Capture the cell that displays the provided text and extract its (X, Y) central coordinate. 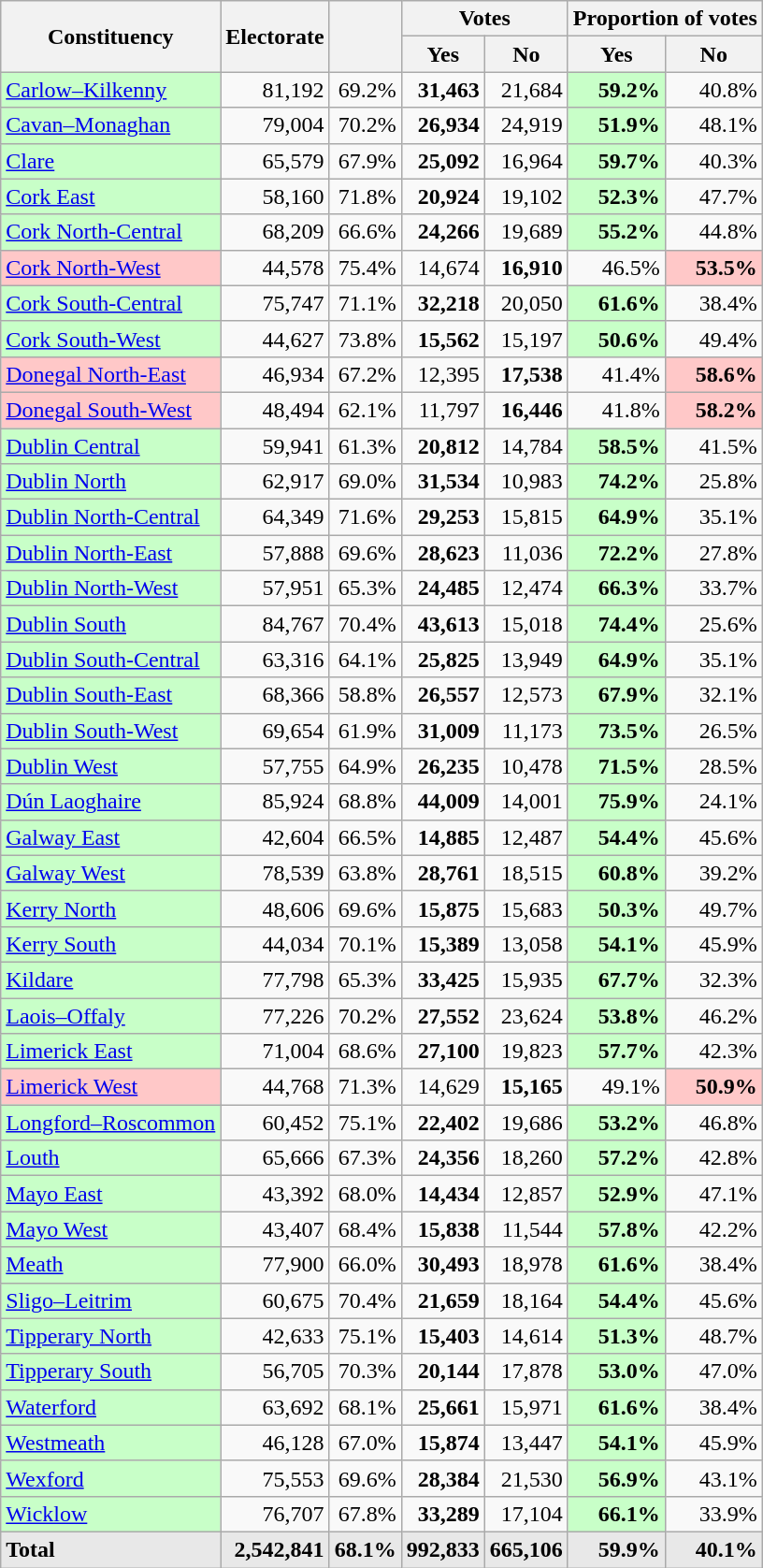
71.3% (365, 1087)
43,613 (443, 624)
Tipperary South (110, 1372)
12,857 (525, 1194)
67.3% (365, 1158)
14,784 (525, 446)
Dublin North-East (110, 553)
46,128 (275, 1443)
25.6% (713, 624)
58.6% (713, 374)
77,226 (275, 1015)
Mayo East (110, 1194)
53.5% (713, 268)
48,606 (275, 908)
20,050 (525, 303)
67.2% (365, 374)
51.3% (616, 1336)
15,683 (525, 908)
60.8% (616, 873)
68.8% (365, 802)
992,833 (443, 1549)
Cork South-Central (110, 303)
18,978 (525, 1265)
44,578 (275, 268)
28,761 (443, 873)
24.1% (713, 802)
49.1% (616, 1087)
19,689 (525, 232)
12,573 (525, 695)
60,452 (275, 1123)
20,924 (443, 196)
71.8% (365, 196)
50.3% (616, 908)
72.2% (616, 553)
29,253 (443, 517)
46.2% (713, 1015)
69.0% (365, 482)
73.8% (365, 339)
75.9% (616, 802)
68.4% (365, 1229)
Dublin North-West (110, 588)
18,164 (525, 1300)
Dublin South-East (110, 695)
Sligo–Leitrim (110, 1300)
25,825 (443, 660)
53.2% (616, 1123)
78,539 (275, 873)
57,951 (275, 588)
20,144 (443, 1372)
Mayo West (110, 1229)
11,173 (525, 731)
50.6% (616, 339)
15,935 (525, 980)
42.3% (713, 1052)
63,316 (275, 660)
15,165 (525, 1087)
15,815 (525, 517)
68.0% (365, 1194)
46.8% (713, 1123)
81,192 (275, 90)
14,629 (443, 1087)
Galway East (110, 837)
13,058 (525, 944)
73.5% (616, 731)
75,747 (275, 303)
Carlow–Kilkenny (110, 90)
75,553 (275, 1478)
Limerick East (110, 1052)
31,534 (443, 482)
53.0% (616, 1372)
77,900 (275, 1265)
Wicklow (110, 1514)
10,983 (525, 482)
59.9% (616, 1549)
Clare (110, 161)
14,614 (525, 1336)
42.2% (713, 1229)
65,666 (275, 1158)
Meath (110, 1265)
15,018 (525, 624)
57,755 (275, 766)
27.8% (713, 553)
62,917 (275, 482)
Waterford (110, 1407)
61.9% (365, 731)
84,767 (275, 624)
66.3% (616, 588)
71.5% (616, 766)
49.7% (713, 908)
Cavan–Monaghan (110, 125)
19,686 (525, 1123)
19,102 (525, 196)
66.6% (365, 232)
41.8% (616, 410)
44,034 (275, 944)
21,684 (525, 90)
27,100 (443, 1052)
Dublin North (110, 482)
70.1% (365, 944)
12,474 (525, 588)
Dublin South-West (110, 731)
33,425 (443, 980)
Kerry North (110, 908)
Cork North-West (110, 268)
57.8% (616, 1229)
56.9% (616, 1478)
17,878 (525, 1372)
24,266 (443, 232)
Donegal South-West (110, 410)
16,910 (525, 268)
13,447 (525, 1443)
28.5% (713, 766)
48,494 (275, 410)
32.1% (713, 695)
65,579 (275, 161)
79,004 (275, 125)
47.0% (713, 1372)
40.3% (713, 161)
48.7% (713, 1336)
Tipperary North (110, 1336)
31,009 (443, 731)
21,659 (443, 1300)
53.8% (616, 1015)
22,402 (443, 1123)
15,874 (443, 1443)
18,515 (525, 873)
40.8% (713, 90)
44,768 (275, 1087)
23,624 (525, 1015)
2,542,841 (275, 1549)
63,692 (275, 1407)
59.7% (616, 161)
Dublin North-Central (110, 517)
71.6% (365, 517)
33.9% (713, 1514)
26,235 (443, 766)
12,395 (443, 374)
74.4% (616, 624)
15,197 (525, 339)
Constituency (110, 36)
44.8% (713, 232)
56,705 (275, 1372)
11,797 (443, 410)
16,446 (525, 410)
31,463 (443, 90)
42,604 (275, 837)
28,384 (443, 1478)
68,209 (275, 232)
44,009 (443, 802)
21,530 (525, 1478)
63.8% (365, 873)
47.1% (713, 1194)
51.9% (616, 125)
68.6% (365, 1052)
Dublin Central (110, 446)
11,544 (525, 1229)
Electorate (275, 36)
32.3% (713, 980)
67.8% (365, 1514)
26.5% (713, 731)
77,798 (275, 980)
20,812 (443, 446)
74.2% (616, 482)
64.1% (365, 660)
15,562 (443, 339)
24,485 (443, 588)
41.5% (713, 446)
52.9% (616, 1194)
40.1% (713, 1549)
62.1% (365, 410)
33.7% (713, 588)
60,675 (275, 1300)
14,885 (443, 837)
Dublin West (110, 766)
15,971 (525, 1407)
Total (110, 1549)
14,434 (443, 1194)
66.1% (616, 1514)
Laois–Offaly (110, 1015)
57,888 (275, 553)
Dublin South (110, 624)
13,949 (525, 660)
12,487 (525, 837)
Dún Laoghaire (110, 802)
Galway West (110, 873)
57.7% (616, 1052)
Proportion of votes (665, 19)
30,493 (443, 1265)
Cork East (110, 196)
32,218 (443, 303)
19,823 (525, 1052)
61.3% (365, 446)
25.8% (713, 482)
58.8% (365, 695)
11,036 (525, 553)
Westmeath (110, 1443)
Cork North-Central (110, 232)
27,552 (443, 1015)
17,104 (525, 1514)
50.9% (713, 1087)
44,627 (275, 339)
10,478 (525, 766)
59.2% (616, 90)
15,403 (443, 1336)
Wexford (110, 1478)
69,654 (275, 731)
43.1% (713, 1478)
68,366 (275, 695)
17,538 (525, 374)
Louth (110, 1158)
24,356 (443, 1158)
49.4% (713, 339)
46.5% (616, 268)
71.1% (365, 303)
42.8% (713, 1158)
15,875 (443, 908)
48.1% (713, 125)
41.4% (616, 374)
85,924 (275, 802)
Kildare (110, 980)
43,392 (275, 1194)
Limerick West (110, 1087)
47.7% (713, 196)
43,407 (275, 1229)
Dublin South-Central (110, 660)
33,289 (443, 1514)
16,964 (525, 161)
57.2% (616, 1158)
69.2% (365, 90)
15,838 (443, 1229)
24,919 (525, 125)
Votes (484, 19)
25,092 (443, 161)
55.2% (616, 232)
Longford–Roscommon (110, 1123)
75.4% (365, 268)
26,557 (443, 695)
59,941 (275, 446)
66.5% (365, 837)
Kerry South (110, 944)
28,623 (443, 553)
Cork South-West (110, 339)
18,260 (525, 1158)
14,674 (443, 268)
Donegal North-East (110, 374)
14,001 (525, 802)
665,106 (525, 1549)
70.3% (365, 1372)
58,160 (275, 196)
42,633 (275, 1336)
25,661 (443, 1407)
46,934 (275, 374)
39.2% (713, 873)
67.7% (616, 980)
58.5% (616, 446)
76,707 (275, 1514)
67.0% (365, 1443)
58.2% (713, 410)
15,389 (443, 944)
52.3% (616, 196)
71,004 (275, 1052)
26,934 (443, 125)
66.0% (365, 1265)
64,349 (275, 517)
